Extract the [x, y] coordinate from the center of the cell holding the provided text.  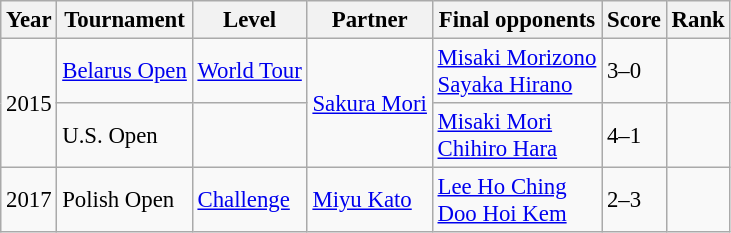
Belarus Open [124, 72]
Score [634, 20]
2015 [29, 104]
Misaki MoriChihiro Hara [516, 136]
World Tour [250, 72]
2–3 [634, 200]
Tournament [124, 20]
4–1 [634, 136]
Sakura Mori [370, 104]
Final opponents [516, 20]
Year [29, 20]
Lee Ho ChingDoo Hoi Kem [516, 200]
Misaki MorizonoSayaka Hirano [516, 72]
2017 [29, 200]
U.S. Open [124, 136]
Challenge [250, 200]
Rank [698, 20]
Polish Open [124, 200]
Partner [370, 20]
3–0 [634, 72]
Miyu Kato [370, 200]
Level [250, 20]
